Return the [X, Y] coordinate for the center point of the cell that contains the specified text.  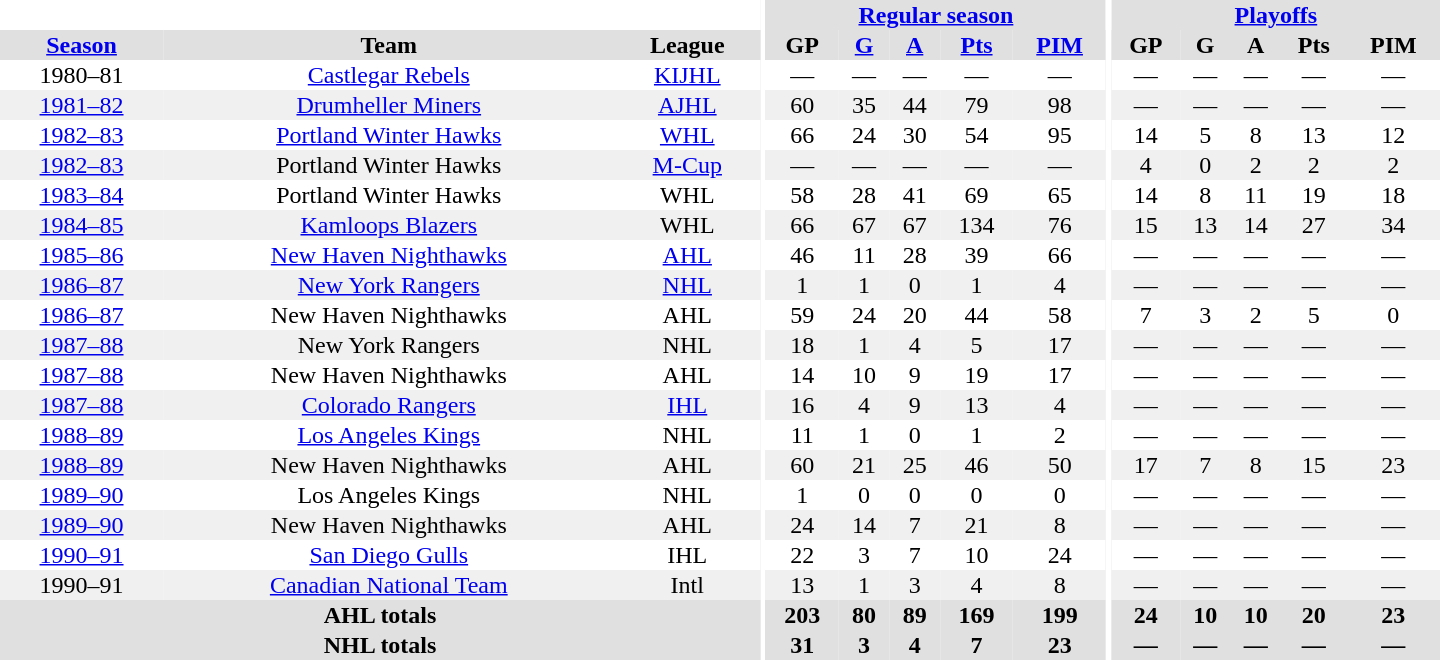
Season [82, 45]
1985–86 [82, 255]
12 [1394, 135]
39 [976, 255]
Playoffs [1276, 15]
76 [1060, 225]
30 [914, 135]
54 [976, 135]
AJHL [687, 105]
NHL totals [380, 645]
Intl [687, 585]
1981–82 [82, 105]
41 [914, 195]
KIJHL [687, 75]
134 [976, 225]
Regular season [936, 15]
98 [1060, 105]
1983–84 [82, 195]
Castlegar Rebels [388, 75]
69 [976, 195]
169 [976, 615]
79 [976, 105]
1984–85 [82, 225]
95 [1060, 135]
Kamloops Blazers [388, 225]
Colorado Rangers [388, 405]
80 [864, 615]
League [687, 45]
35 [864, 105]
59 [802, 315]
16 [802, 405]
34 [1394, 225]
199 [1060, 615]
31 [802, 645]
65 [1060, 195]
AHL totals [380, 615]
1980–81 [82, 75]
Drumheller Miners [388, 105]
203 [802, 615]
27 [1314, 225]
25 [914, 465]
Team [388, 45]
89 [914, 615]
M-Cup [687, 165]
Canadian National Team [388, 585]
San Diego Gulls [388, 555]
22 [802, 555]
50 [1060, 465]
